Scan for the cell matching the given text and deliver its (x, y) coordinate at center. 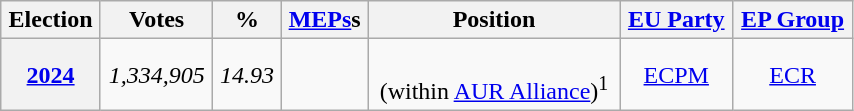
ECR (793, 75)
Position (494, 20)
Election (51, 20)
MEPss (324, 20)
ECPM (676, 75)
EP Group (793, 20)
1,334,905 (156, 75)
Votes (156, 20)
14.93 (247, 75)
(within AUR Alliance)1 (494, 75)
2024 (51, 75)
EU Party (676, 20)
% (247, 20)
